Capture the cell that displays the provided text and extract its (x, y) central coordinate. 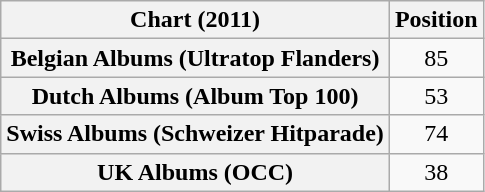
Position (436, 20)
Chart (2011) (196, 20)
53 (436, 96)
38 (436, 172)
Swiss Albums (Schweizer Hitparade) (196, 134)
85 (436, 58)
Belgian Albums (Ultratop Flanders) (196, 58)
UK Albums (OCC) (196, 172)
74 (436, 134)
Dutch Albums (Album Top 100) (196, 96)
